Search for the cell housing the specified text and yield its [x, y] center coordinate. 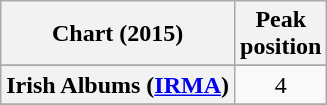
Peakposition [281, 34]
Chart (2015) [118, 34]
4 [281, 85]
Irish Albums (IRMA) [118, 85]
